Extract the [x, y] coordinate from the center of the cell holding the provided text.  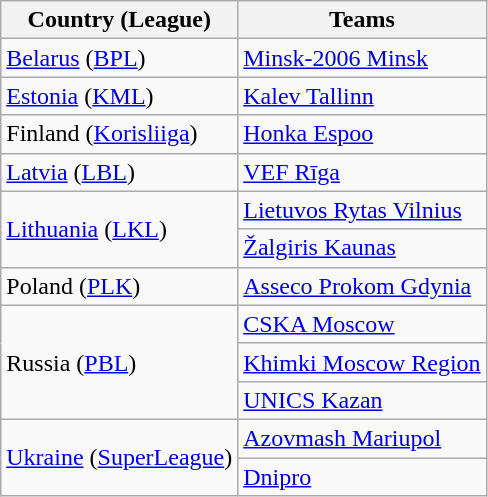
Finland (Korisliiga) [120, 134]
Latvia (LBL) [120, 172]
Country (League) [120, 20]
UNICS Kazan [362, 400]
Asseco Prokom Gdynia [362, 286]
Estonia (KML) [120, 96]
VEF Rīga [362, 172]
Kalev Tallinn [362, 96]
Belarus (BPL) [120, 58]
Minsk-2006 Minsk [362, 58]
Poland (PLK) [120, 286]
Khimki Moscow Region [362, 362]
Žalgiris Kaunas [362, 248]
Ukraine (SuperLeague) [120, 457]
Russia (PBL) [120, 362]
Teams [362, 20]
Lithuania (LKL) [120, 229]
Honka Espoo [362, 134]
Lietuvos Rytas Vilnius [362, 210]
Dnipro [362, 477]
CSKA Moscow [362, 324]
Azovmash Mariupol [362, 438]
